Pinpoint the cell where the given text exists, returning its [X, Y] midpoint coordinate. 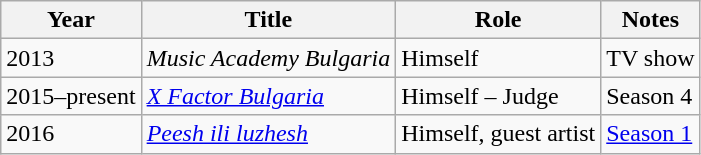
2013 [71, 58]
Role [498, 20]
Season 1 [650, 134]
Music Academy Bulgaria [268, 58]
X Factor Bulgaria [268, 96]
2016 [71, 134]
2015–present [71, 96]
Peesh ili luzhesh [268, 134]
Season 4 [650, 96]
Title [268, 20]
Himself, guest artist [498, 134]
Himself [498, 58]
TV show [650, 58]
Notes [650, 20]
Year [71, 20]
Himself – Judge [498, 96]
